Return [X, Y] of the center of cell containing provided text 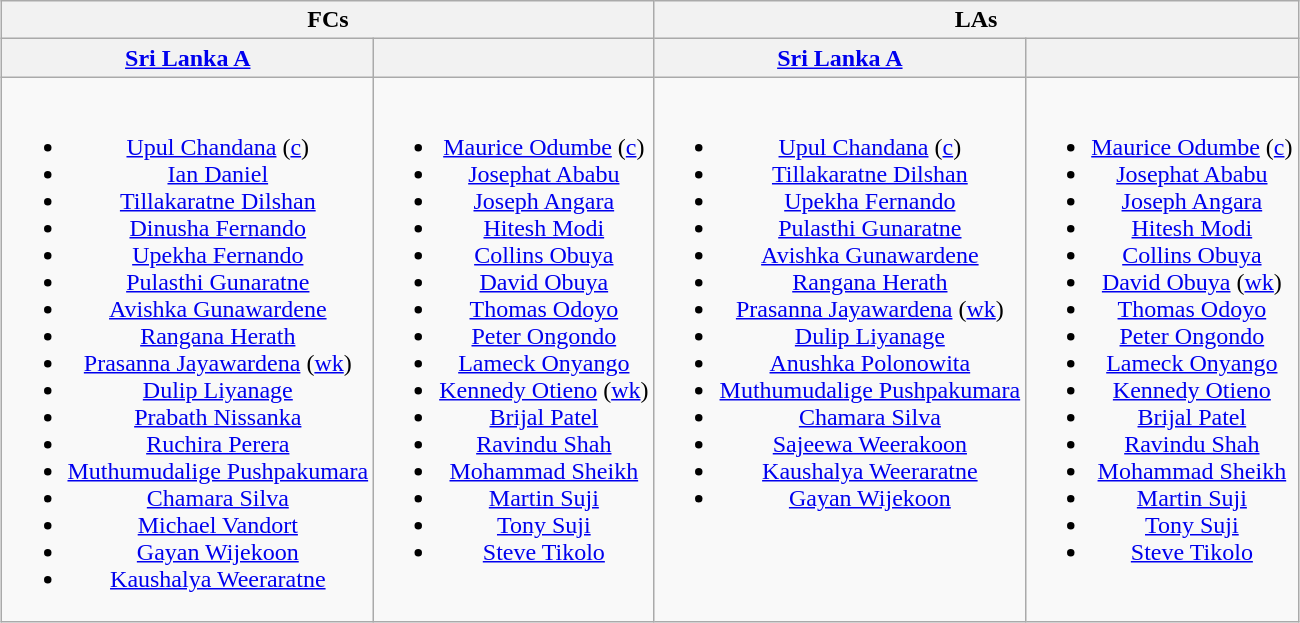
FCs [328, 20]
LAs [976, 20]
